For the text-containing cell, return its midpoint in [x, y] coordinate format. 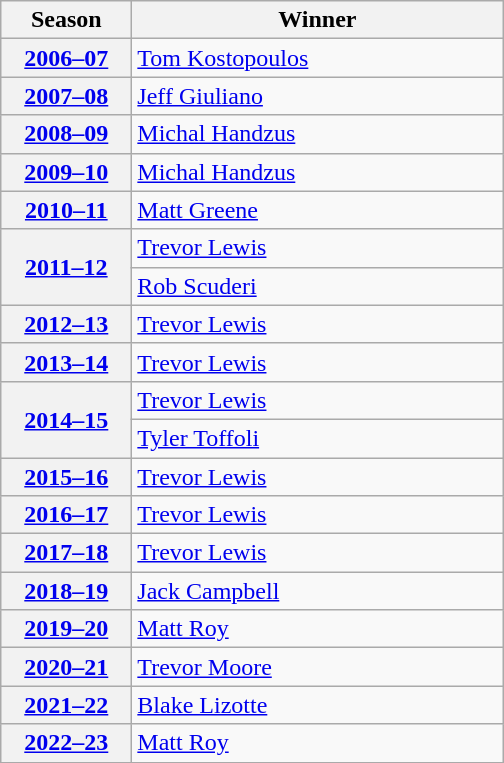
2006–07 [66, 58]
Matt Greene [318, 210]
Winner [318, 20]
2009–10 [66, 172]
2017–18 [66, 553]
2015–16 [66, 477]
2010–11 [66, 210]
2008–09 [66, 134]
2014–15 [66, 419]
2011–12 [66, 267]
Tyler Toffoli [318, 438]
Trevor Moore [318, 667]
2012–13 [66, 324]
Jeff Giuliano [318, 96]
2020–21 [66, 667]
Rob Scuderi [318, 286]
Blake Lizotte [318, 705]
2007–08 [66, 96]
2019–20 [66, 629]
Season [66, 20]
2022–23 [66, 743]
2016–17 [66, 515]
2018–19 [66, 591]
Jack Campbell [318, 591]
Tom Kostopoulos [318, 58]
2021–22 [66, 705]
2013–14 [66, 362]
